Return the [x, y] coordinate for the center point of the cell that contains the specified text.  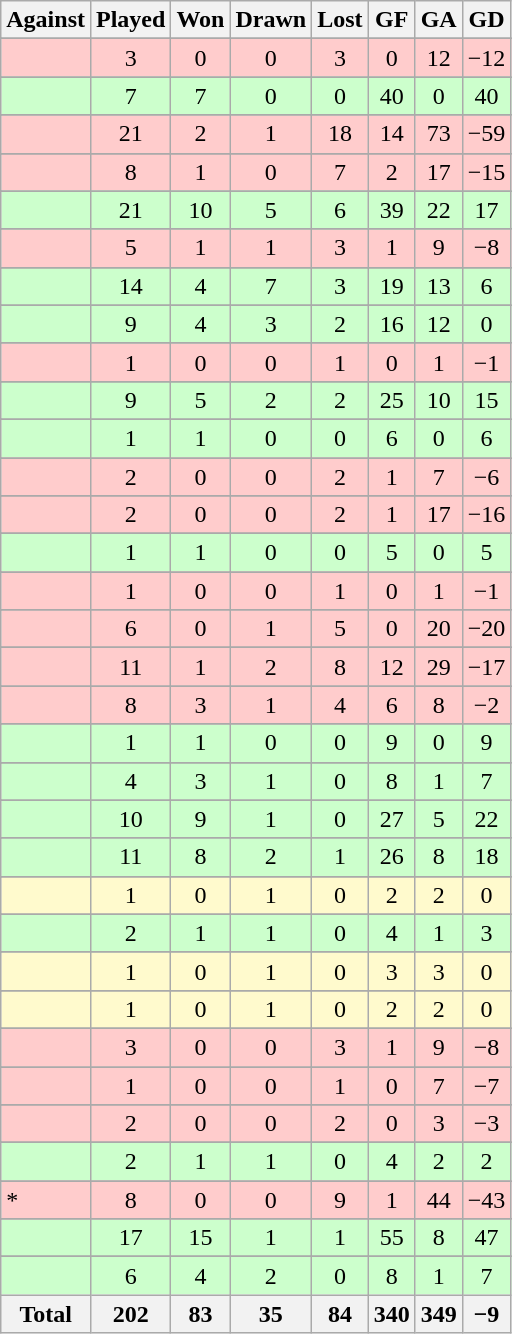
340 [392, 1314]
25 [392, 400]
−3 [486, 1124]
39 [392, 210]
73 [438, 134]
GA [438, 20]
−15 [486, 172]
−43 [486, 1200]
−9 [486, 1314]
83 [200, 1314]
29 [438, 667]
−2 [486, 705]
GD [486, 20]
47 [486, 1238]
Lost [340, 20]
−12 [486, 58]
Total [46, 1314]
−59 [486, 134]
26 [392, 857]
−20 [486, 629]
44 [438, 1200]
349 [438, 1314]
13 [438, 286]
−7 [486, 1085]
−16 [486, 515]
Played [130, 20]
84 [340, 1314]
Won [200, 20]
−17 [486, 667]
GF [392, 20]
16 [392, 324]
* [46, 1200]
35 [271, 1314]
27 [392, 819]
55 [392, 1238]
19 [392, 286]
Drawn [271, 20]
−6 [486, 477]
20 [438, 629]
Against [46, 20]
202 [130, 1314]
